From the cell containing the given text, extract its center point as (X, Y) coordinate. 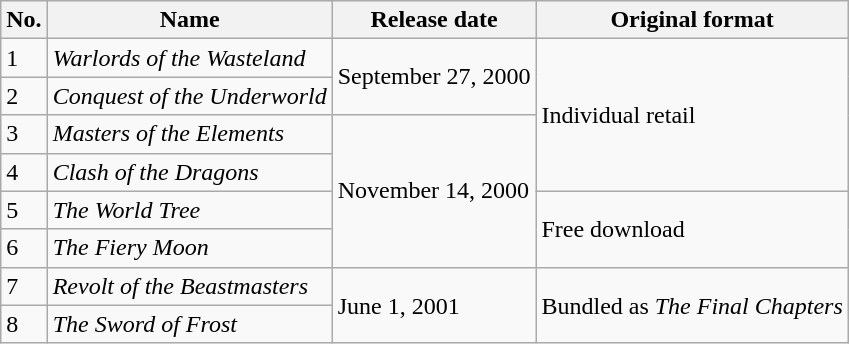
4 (24, 172)
Masters of the Elements (190, 134)
Bundled as The Final Chapters (692, 305)
Release date (434, 20)
Original format (692, 20)
Revolt of the Beastmasters (190, 286)
8 (24, 324)
The Fiery Moon (190, 248)
2 (24, 96)
No. (24, 20)
Name (190, 20)
September 27, 2000 (434, 77)
Conquest of the Underworld (190, 96)
The World Tree (190, 210)
November 14, 2000 (434, 191)
Individual retail (692, 115)
The Sword of Frost (190, 324)
6 (24, 248)
5 (24, 210)
Warlords of the Wasteland (190, 58)
Free download (692, 229)
1 (24, 58)
June 1, 2001 (434, 305)
3 (24, 134)
7 (24, 286)
Clash of the Dragons (190, 172)
